Output the [X, Y] coordinate of the center of the cell containing the given text.  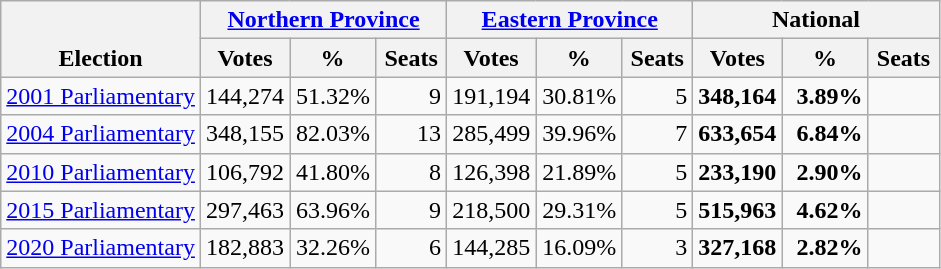
6 [412, 248]
29.31% [579, 210]
39.96% [579, 134]
2001 Parliamentary [101, 96]
633,654 [738, 134]
348,155 [244, 134]
191,194 [492, 96]
2015 Parliamentary [101, 210]
21.89% [579, 172]
3.89% [825, 96]
32.26% [333, 248]
3 [658, 248]
7 [658, 134]
51.32% [333, 96]
144,285 [492, 248]
4.62% [825, 210]
2.90% [825, 172]
126,398 [492, 172]
327,168 [738, 248]
13 [412, 134]
233,190 [738, 172]
2020 Parliamentary [101, 248]
2010 Parliamentary [101, 172]
515,963 [738, 210]
106,792 [244, 172]
82.03% [333, 134]
144,274 [244, 96]
6.84% [825, 134]
285,499 [492, 134]
348,164 [738, 96]
Eastern Province [570, 20]
16.09% [579, 248]
182,883 [244, 248]
218,500 [492, 210]
8 [412, 172]
Northern Province [323, 20]
National [816, 20]
Election [101, 39]
30.81% [579, 96]
2.82% [825, 248]
297,463 [244, 210]
2004 Parliamentary [101, 134]
63.96% [333, 210]
41.80% [333, 172]
